Locate the cell with the specified text and output its [x, y] center coordinate. 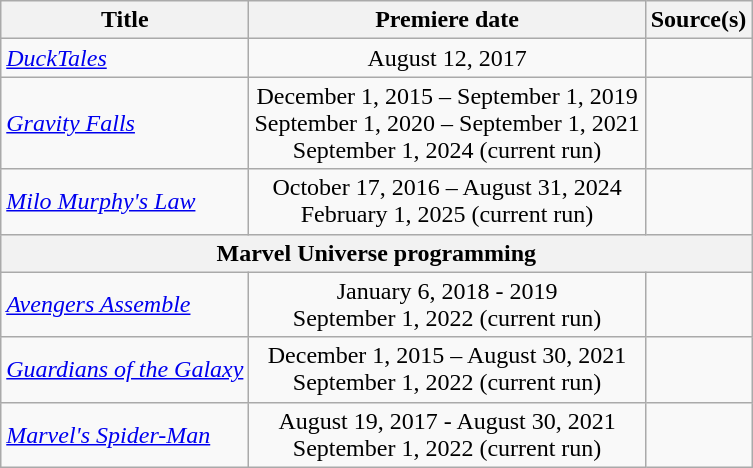
Avengers Assemble [125, 304]
Milo Murphy's Law [125, 202]
October 17, 2016 – August 31, 2024February 1, 2025 (current run) [447, 202]
Guardians of the Galaxy [125, 370]
August 12, 2017 [447, 58]
Premiere date [447, 20]
Gravity Falls [125, 123]
Marvel Universe programming [376, 253]
December 1, 2015 – September 1, 2019September 1, 2020 – September 1, 2021September 1, 2024 (current run) [447, 123]
Marvel's Spider-Man [125, 434]
Source(s) [698, 20]
DuckTales [125, 58]
Title [125, 20]
August 19, 2017 - August 30, 2021September 1, 2022 (current run) [447, 434]
January 6, 2018 - 2019September 1, 2022 (current run) [447, 304]
December 1, 2015 – August 30, 2021September 1, 2022 (current run) [447, 370]
